Capture the cell that displays the provided text and extract its (x, y) central coordinate. 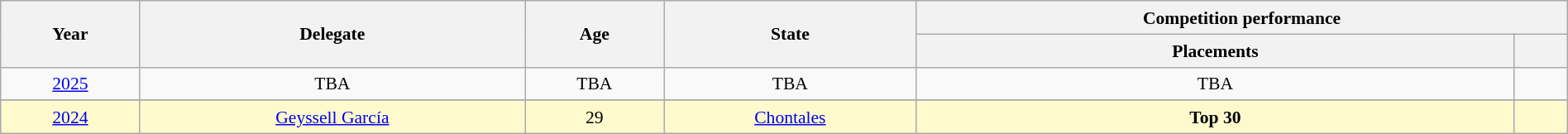
State (791, 34)
2024 (70, 117)
29 (595, 117)
2025 (70, 84)
Age (595, 34)
Chontales (791, 117)
Delegate (332, 34)
Geyssell García (332, 117)
Top 30 (1216, 117)
Placements (1216, 50)
Competition performance (1242, 17)
Year (70, 34)
